Search for the cell housing the specified text and yield its (x, y) center coordinate. 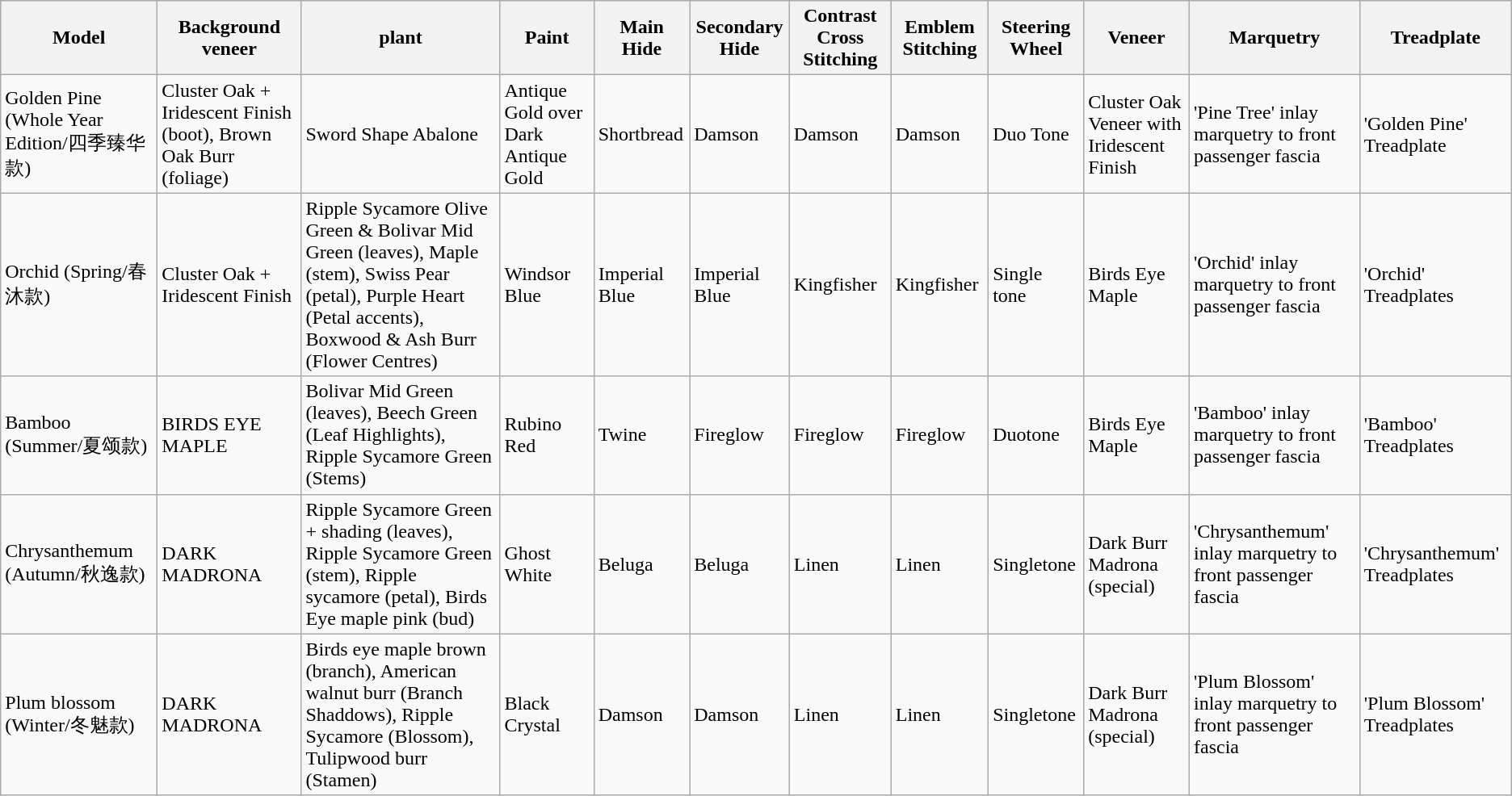
Ghost White (547, 563)
Model (79, 38)
Antique Gold over Dark Antique Gold (547, 134)
Treadplate (1435, 38)
Duotone (1036, 435)
Shortbread (641, 134)
BIRDS EYE MAPLE (229, 435)
Emblem Stitching (939, 38)
Veneer (1137, 38)
Ripple Sycamore Green + shading (leaves), Ripple Sycamore Green (stem), Ripple sycamore (petal), Birds Eye maple pink (bud) (401, 563)
Contrast Cross Stitching (840, 38)
Duo Tone (1036, 134)
'Plum Blossom' inlay marquetry to front passenger fascia (1275, 714)
Orchid (Spring/春沐款) (79, 284)
Twine (641, 435)
'Pine Tree' inlay marquetry to front passenger fascia (1275, 134)
Bamboo (Summer/夏颂款) (79, 435)
Bolivar Mid Green (leaves), Beech Green (Leaf Highlights), Ripple Sycamore Green (Stems) (401, 435)
'Bamboo' Treadplates (1435, 435)
Windsor Blue (547, 284)
'Chrysanthemum' inlay marquetry to front passenger fascia (1275, 563)
Single tone (1036, 284)
Cluster Oak Veneer with Iridescent Finish (1137, 134)
Chrysanthemum (Autumn/秋逸款) (79, 563)
Golden Pine (Whole Year Edition/四季臻华款) (79, 134)
'Orchid' inlay marquetry to front passenger fascia (1275, 284)
Secondary Hide (740, 38)
Main Hide (641, 38)
Birds eye maple brown (branch), American walnut burr (Branch Shaddows), Ripple Sycamore (Blossom), Tulipwood burr (Stamen) (401, 714)
Marquetry (1275, 38)
'Bamboo' inlay marquetry to front passenger fascia (1275, 435)
Cluster Oak + Iridescent Finish (boot), Brown Oak Burr (foliage) (229, 134)
Background veneer (229, 38)
plant (401, 38)
'Plum Blossom' Treadplates (1435, 714)
Sword Shape Abalone (401, 134)
'Chrysanthemum' Treadplates (1435, 563)
Steering Wheel (1036, 38)
Rubino Red (547, 435)
Plum blossom (Winter/冬魅款) (79, 714)
Paint (547, 38)
'Golden Pine' Treadplate (1435, 134)
'Orchid' Treadplates (1435, 284)
Cluster Oak + Iridescent Finish (229, 284)
Black Crystal (547, 714)
